Locate the cell with the specified text and output its [X, Y] center coordinate. 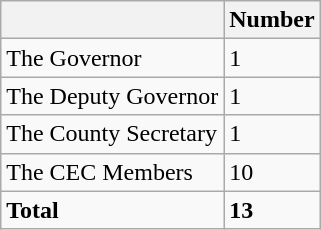
Number [272, 20]
10 [272, 172]
13 [272, 210]
The CEC Members [112, 172]
The Governor [112, 58]
Total [112, 210]
The Deputy Governor [112, 96]
The County Secretary [112, 134]
